Scan for the cell matching the given text and deliver its (X, Y) coordinate at center. 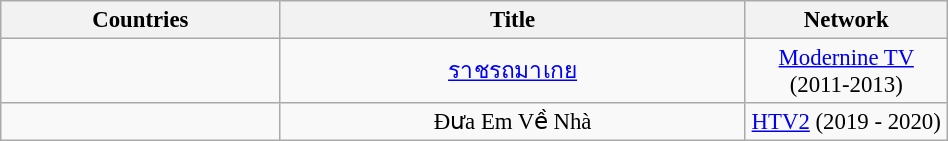
Title (512, 20)
Đưa Em Về Nhà (512, 122)
Modernine TV (2011-2013) (846, 72)
Countries (140, 20)
ราชรถมาเกย (512, 72)
Network (846, 20)
HTV2 (2019 - 2020) (846, 122)
